Identify which cell holds the provided text, then report its (X, Y) central coordinate. 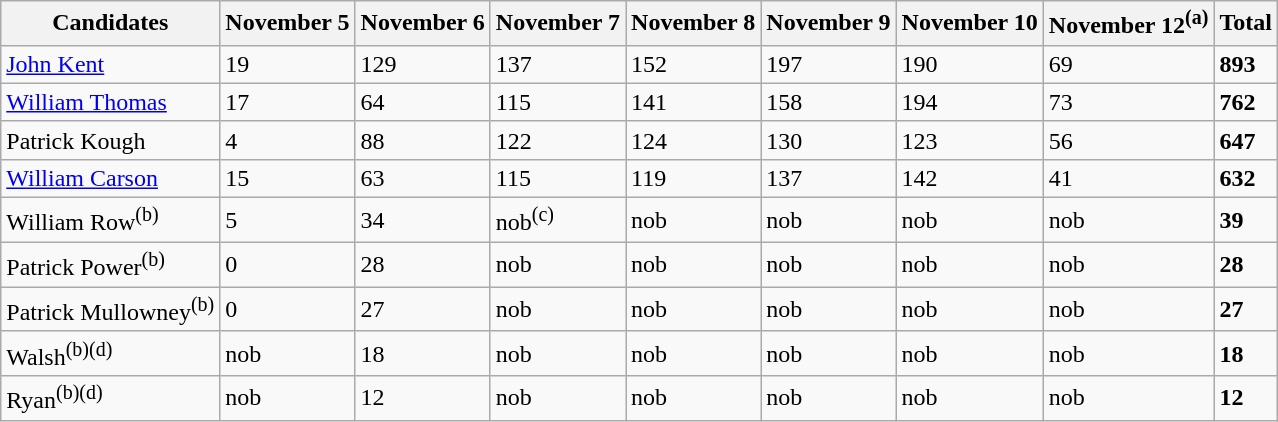
56 (1128, 140)
Total (1246, 24)
130 (828, 140)
632 (1246, 178)
15 (288, 178)
194 (970, 102)
William Row(b) (110, 220)
63 (422, 178)
November 10 (970, 24)
893 (1246, 64)
5 (288, 220)
17 (288, 102)
November 9 (828, 24)
141 (694, 102)
39 (1246, 220)
158 (828, 102)
129 (422, 64)
Patrick Power(b) (110, 264)
142 (970, 178)
41 (1128, 178)
647 (1246, 140)
190 (970, 64)
152 (694, 64)
64 (422, 102)
William Carson (110, 178)
73 (1128, 102)
Ryan(b)(d) (110, 398)
nob(c) (558, 220)
119 (694, 178)
Patrick Kough (110, 140)
123 (970, 140)
69 (1128, 64)
88 (422, 140)
4 (288, 140)
William Thomas (110, 102)
19 (288, 64)
Patrick Mullowney(b) (110, 310)
November 6 (422, 24)
November 8 (694, 24)
November 12(a) (1128, 24)
122 (558, 140)
124 (694, 140)
November 5 (288, 24)
Walsh(b)(d) (110, 354)
762 (1246, 102)
197 (828, 64)
Candidates (110, 24)
John Kent (110, 64)
34 (422, 220)
November 7 (558, 24)
